Determine the (X, Y) coordinate at the center of the cell enclosing the given text.  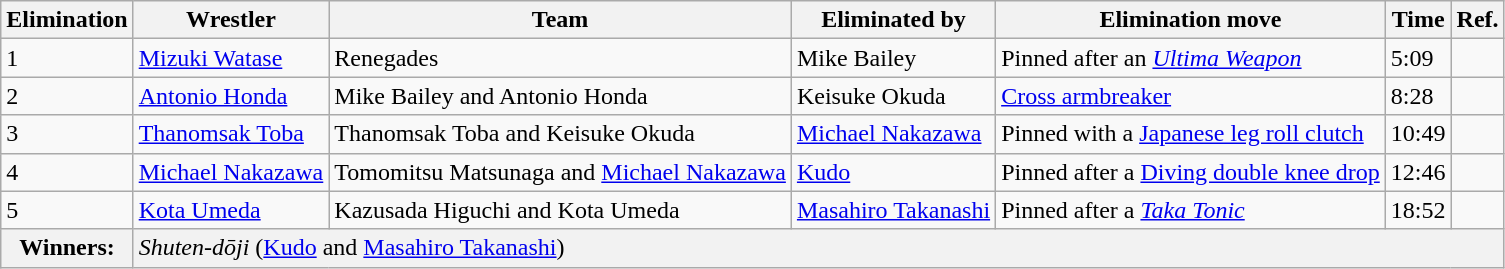
Elimination (67, 20)
Mike Bailey and Antonio Honda (560, 96)
8:28 (1418, 96)
Tomomitsu Matsunaga and Michael Nakazawa (560, 172)
Pinned after a Taka Tonic (1191, 210)
Kudo (893, 172)
3 (67, 134)
12:46 (1418, 172)
Time (1418, 20)
Pinned after an Ultima Weapon (1191, 58)
10:49 (1418, 134)
Pinned after a Diving double knee drop (1191, 172)
Ref. (1478, 20)
Kazusada Higuchi and Kota Umeda (560, 210)
Winners: (67, 248)
18:52 (1418, 210)
Keisuke Okuda (893, 96)
Antonio Honda (231, 96)
2 (67, 96)
Masahiro Takanashi (893, 210)
5 (67, 210)
Renegades (560, 58)
Elimination move (1191, 20)
4 (67, 172)
Eliminated by (893, 20)
Wrestler (231, 20)
Pinned with a Japanese leg roll clutch (1191, 134)
Cross armbreaker (1191, 96)
Kota Umeda (231, 210)
1 (67, 58)
Shuten-dōji (Kudo and Masahiro Takanashi) (818, 248)
Thanomsak Toba and Keisuke Okuda (560, 134)
Mike Bailey (893, 58)
5:09 (1418, 58)
Thanomsak Toba (231, 134)
Team (560, 20)
Mizuki Watase (231, 58)
